Extract the [X, Y] coordinate from the center of the cell holding the provided text.  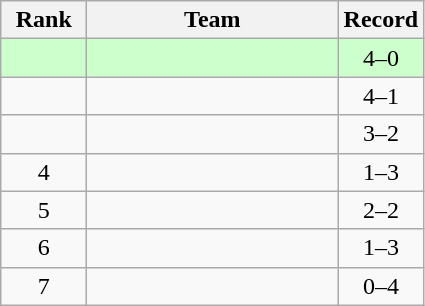
4–1 [381, 96]
0–4 [381, 286]
7 [44, 286]
3–2 [381, 134]
Rank [44, 20]
4–0 [381, 58]
Team [212, 20]
Record [381, 20]
5 [44, 210]
4 [44, 172]
2–2 [381, 210]
6 [44, 248]
